Return the [x, y] coordinate for the center point of the cell that contains the specified text.  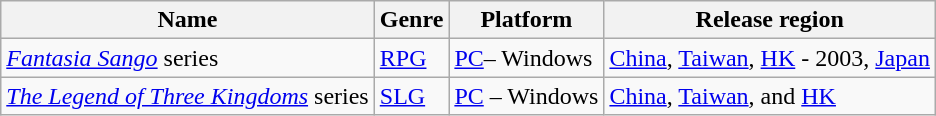
RPG [412, 58]
China, Taiwan, and HK [770, 96]
SLG [412, 96]
PC – Windows [526, 96]
The Legend of Three Kingdoms series [188, 96]
Genre [412, 20]
PC– Windows [526, 58]
China, Taiwan, HK - 2003, Japan [770, 58]
Release region [770, 20]
Fantasia Sango series [188, 58]
Name [188, 20]
Platform [526, 20]
